Locate the cell with the specified text and output its (x, y) center coordinate. 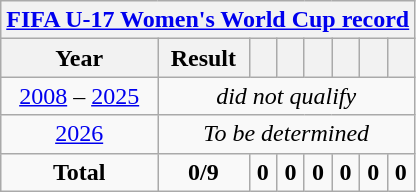
FIFA U-17 Women's World Cup record (208, 20)
0/9 (204, 172)
Year (80, 58)
2026 (80, 134)
2008 – 2025 (80, 96)
Total (80, 172)
To be determined (286, 134)
Result (204, 58)
did not qualify (286, 96)
